Scan for the cell matching the given text and deliver its (x, y) coordinate at center. 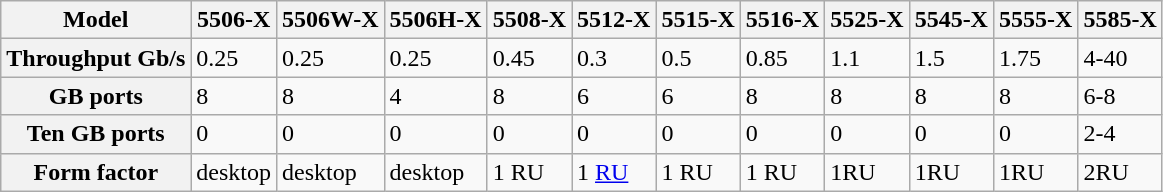
Throughput Gb/s (96, 58)
6-8 (1120, 96)
0.3 (614, 58)
5506H-X (436, 20)
0.45 (529, 58)
5512-X (614, 20)
4 (436, 96)
0.5 (698, 58)
5555-X (1035, 20)
5508-X (529, 20)
0.85 (782, 58)
2RU (1120, 172)
Model (96, 20)
4-40 (1120, 58)
5545-X (951, 20)
Form factor (96, 172)
GB ports (96, 96)
5506W-X (331, 20)
5506-X (234, 20)
1.1 (867, 58)
5516-X (782, 20)
1.5 (951, 58)
Ten GB ports (96, 134)
5585-X (1120, 20)
5515-X (698, 20)
1.75 (1035, 58)
2-4 (1120, 134)
5525-X (867, 20)
